For the text-containing cell, return its midpoint in [X, Y] coordinate format. 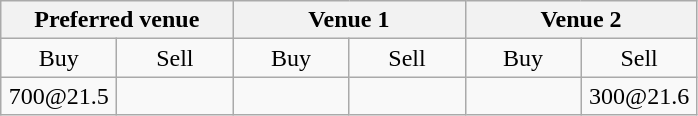
Preferred venue [117, 20]
300@21.6 [639, 96]
Venue 1 [349, 20]
Venue 2 [581, 20]
700@21.5 [59, 96]
